Return [X, Y] of the center of cell containing provided text 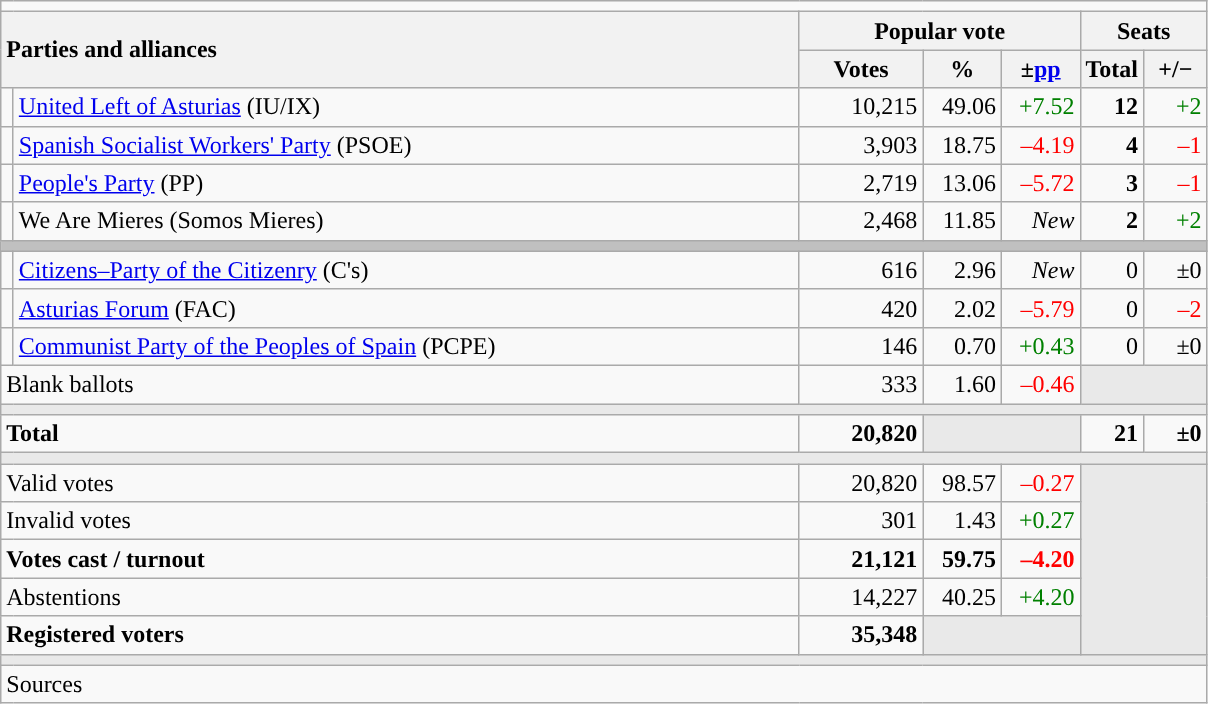
Spanish Socialist Workers' Party (PSOE) [406, 145]
Valid votes [400, 483]
98.57 [962, 483]
Registered voters [400, 635]
Votes [861, 69]
% [962, 69]
Abstentions [400, 597]
–4.20 [1040, 559]
Votes cast / turnout [400, 559]
616 [861, 270]
–0.27 [1040, 483]
3 [1112, 183]
Blank ballots [400, 384]
10,215 [861, 107]
0.70 [962, 346]
420 [861, 308]
Communist Party of the Peoples of Spain (PCPE) [406, 346]
13.06 [962, 183]
49.06 [962, 107]
±pp [1040, 69]
21 [1112, 434]
333 [861, 384]
35,348 [861, 635]
+4.20 [1040, 597]
United Left of Asturias (IU/IX) [406, 107]
12 [1112, 107]
301 [861, 521]
1.60 [962, 384]
Popular vote [940, 31]
+/− [1176, 69]
40.25 [962, 597]
18.75 [962, 145]
Seats [1144, 31]
146 [861, 346]
–4.19 [1040, 145]
Invalid votes [400, 521]
14,227 [861, 597]
Asturias Forum (FAC) [406, 308]
Parties and alliances [400, 50]
3,903 [861, 145]
4 [1112, 145]
+7.52 [1040, 107]
11.85 [962, 221]
People's Party (PP) [406, 183]
59.75 [962, 559]
2,468 [861, 221]
–5.72 [1040, 183]
–2 [1176, 308]
2 [1112, 221]
1.43 [962, 521]
We Are Mieres (Somos Mieres) [406, 221]
Citizens–Party of the Citizenry (C's) [406, 270]
–0.46 [1040, 384]
Sources [604, 684]
2,719 [861, 183]
–5.79 [1040, 308]
2.96 [962, 270]
2.02 [962, 308]
+0.43 [1040, 346]
21,121 [861, 559]
+0.27 [1040, 521]
